Find where the given text appears and provide that cell's center as (X, Y) coordinate. 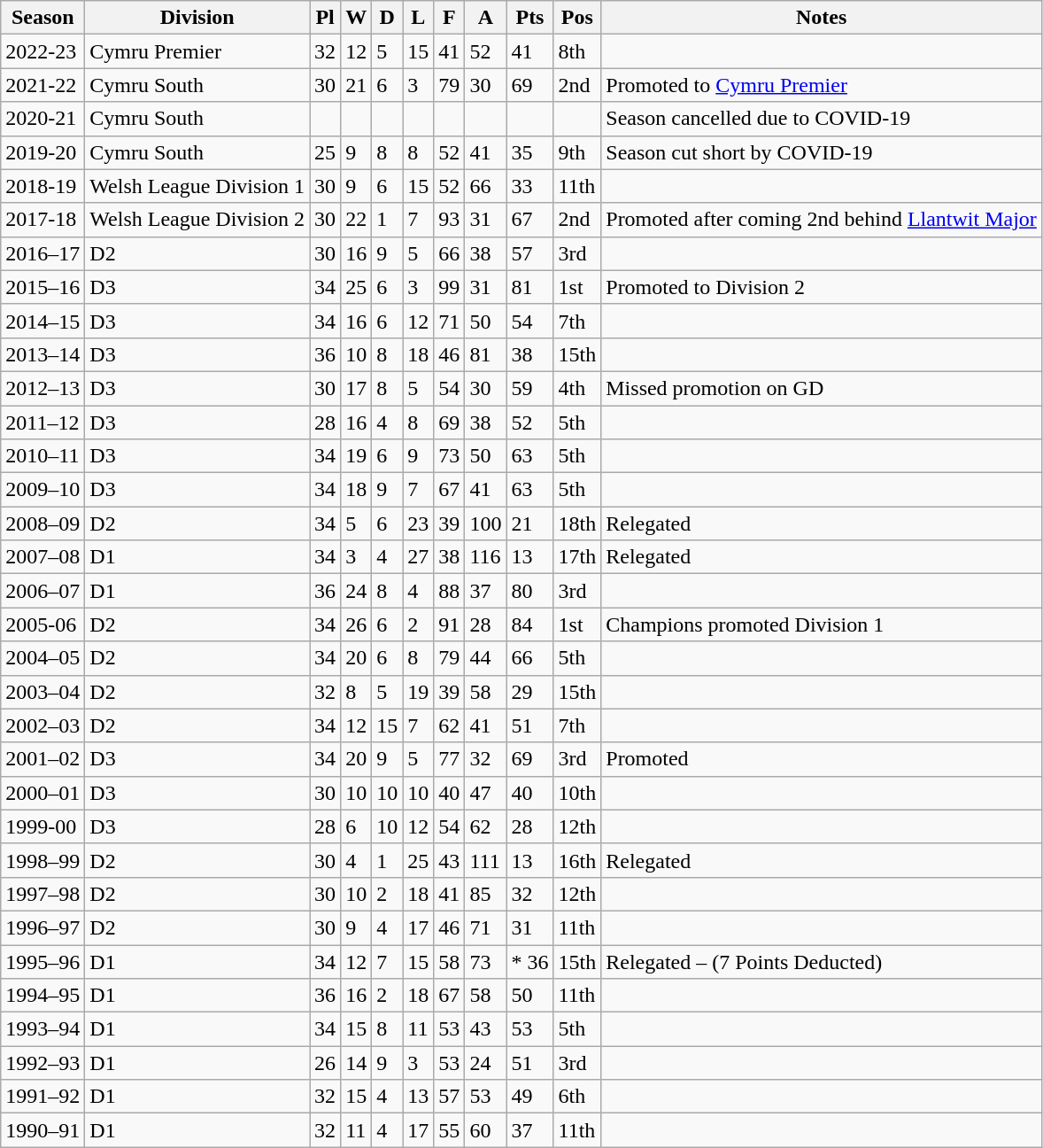
1999-00 (42, 826)
Division (197, 18)
2020-21 (42, 119)
8th (577, 51)
2015–16 (42, 287)
Season cancelled due to COVID-19 (822, 119)
1990–91 (42, 1130)
27 (418, 557)
2013–14 (42, 354)
Cymru Premier (197, 51)
100 (485, 524)
1994–95 (42, 996)
1998–99 (42, 860)
6th (577, 1097)
W (356, 18)
1993–94 (42, 1029)
1991–92 (42, 1097)
111 (485, 860)
88 (450, 591)
116 (485, 557)
D (388, 18)
2000–01 (42, 793)
Notes (822, 18)
33 (529, 186)
Promoted to Division 2 (822, 287)
Promoted to Cymru Premier (822, 85)
1996–97 (42, 927)
Pos (577, 18)
2021-22 (42, 85)
Pl (326, 18)
16th (577, 860)
2017-18 (42, 220)
1997–98 (42, 894)
18th (577, 524)
1995–96 (42, 961)
2002–03 (42, 725)
F (450, 18)
Welsh League Division 1 (197, 186)
17th (577, 557)
Welsh League Division 2 (197, 220)
2011–12 (42, 423)
85 (485, 894)
Champions promoted Division 1 (822, 624)
Promoted after coming 2nd behind Llantwit Major (822, 220)
2014–15 (42, 321)
2009–10 (42, 490)
59 (529, 388)
Pts (529, 18)
47 (485, 793)
44 (485, 658)
2018-19 (42, 186)
2010–11 (42, 456)
49 (529, 1097)
Season (42, 18)
29 (529, 692)
93 (450, 220)
2019-20 (42, 152)
L (418, 18)
23 (418, 524)
10th (577, 793)
2007–08 (42, 557)
A (485, 18)
2004–05 (42, 658)
Season cut short by COVID-19 (822, 152)
77 (450, 759)
2016–17 (42, 253)
1992–93 (42, 1063)
35 (529, 152)
99 (450, 287)
2022-23 (42, 51)
14 (356, 1063)
9th (577, 152)
Relegated – (7 Points Deducted) (822, 961)
2008–09 (42, 524)
4th (577, 388)
22 (356, 220)
55 (450, 1130)
2003–04 (42, 692)
2001–02 (42, 759)
2005-06 (42, 624)
91 (450, 624)
80 (529, 591)
84 (529, 624)
Missed promotion on GD (822, 388)
* 36 (529, 961)
60 (485, 1130)
2006–07 (42, 591)
2012–13 (42, 388)
Promoted (822, 759)
